Pinpoint the cell where the given text exists, returning its [x, y] midpoint coordinate. 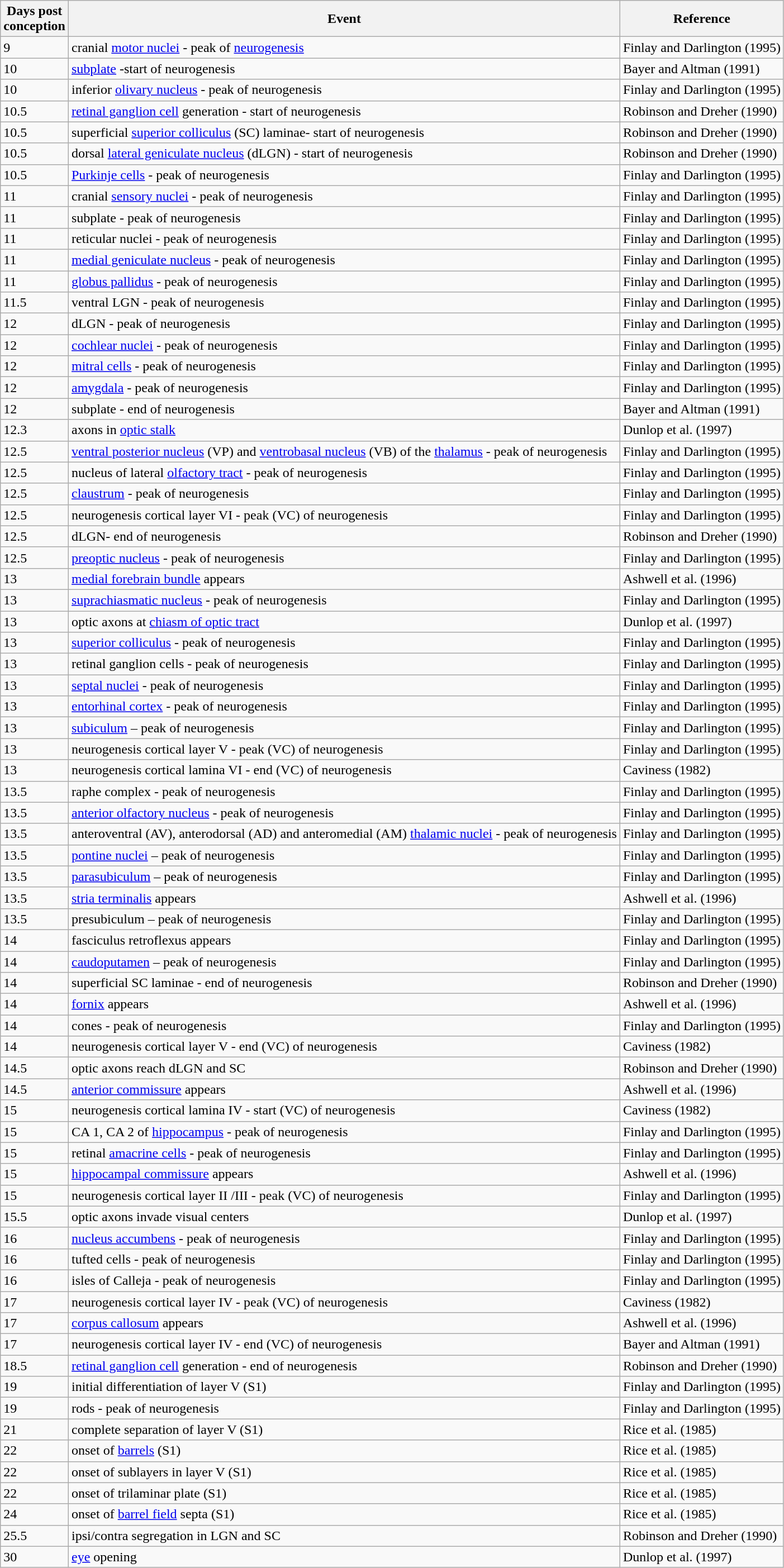
Purkinje cells - peak of neurogenesis [344, 175]
superficial superior colliculus (SC) laminae- start of neurogenesis [344, 132]
neurogenesis cortical layer V - end (VC) of neurogenesis [344, 1047]
Event [344, 19]
11.5 [35, 303]
entorhinal cortex - peak of neurogenesis [344, 707]
presubiculum – peak of neurogenesis [344, 919]
anterior commissure appears [344, 1089]
rods - peak of neurogenesis [344, 1408]
initial differentiation of layer V (S1) [344, 1387]
subplate - end of neurogenesis [344, 409]
parasubiculum – peak of neurogenesis [344, 876]
nucleus of lateral olfactory tract - peak of neurogenesis [344, 473]
anterior olfactory nucleus - peak of neurogenesis [344, 813]
optic axons invade visual centers [344, 1217]
stria terminalis appears [344, 898]
complete separation of layer V (S1) [344, 1429]
21 [35, 1429]
tufted cells - peak of neurogenesis [344, 1259]
reticular nuclei - peak of neurogenesis [344, 239]
hippocampal commissure appears [344, 1174]
onset of trilaminar plate (S1) [344, 1493]
neurogenesis cortical lamina IV - start (VC) of neurogenesis [344, 1111]
Reference [702, 19]
neurogenesis cortical layer IV - peak (VC) of neurogenesis [344, 1302]
globus pallidus - peak of neurogenesis [344, 281]
isles of Calleja - peak of neurogenesis [344, 1280]
pontine nuclei – peak of neurogenesis [344, 855]
optic axons reach dLGN and SC [344, 1068]
18.5 [35, 1366]
ventral LGN - peak of neurogenesis [344, 303]
30 [35, 1557]
retinal ganglion cell generation - end of neurogenesis [344, 1366]
inferior olivary nucleus - peak of neurogenesis [344, 90]
subplate - peak of neurogenesis [344, 217]
onset of barrel field septa (S1) [344, 1514]
24 [35, 1514]
15.5 [35, 1217]
corpus callosum appears [344, 1323]
12.3 [35, 430]
onset of barrels (S1) [344, 1451]
eye opening [344, 1557]
Days post conception [35, 19]
ventral posterior nucleus (VP) and ventrobasal nucleus (VB) of the thalamus - peak of neurogenesis [344, 451]
onset of sublayers in layer V (S1) [344, 1472]
neurogenesis cortical layer IV - end (VC) of neurogenesis [344, 1345]
subiculum – peak of neurogenesis [344, 728]
fasciculus retroflexus appears [344, 940]
retinal ganglion cell generation - start of neurogenesis [344, 111]
claustrum - peak of neurogenesis [344, 494]
neurogenesis cortical lamina VI - end (VC) of neurogenesis [344, 770]
nucleus accumbens - peak of neurogenesis [344, 1238]
superficial SC laminae - end of neurogenesis [344, 983]
cranial motor nuclei - peak of neurogenesis [344, 47]
25.5 [35, 1536]
retinal ganglion cells - peak of neurogenesis [344, 664]
anteroventral (AV), anterodorsal (AD) and anteromedial (AM) thalamic nuclei - peak of neurogenesis [344, 834]
raphe complex - peak of neurogenesis [344, 792]
9 [35, 47]
septal nuclei - peak of neurogenesis [344, 685]
neurogenesis cortical layer VI - peak (VC) of neurogenesis [344, 515]
CA 1, CA 2 of hippocampus - peak of neurogenesis [344, 1132]
medial geniculate nucleus - peak of neurogenesis [344, 260]
neurogenesis cortical layer II /III - peak (VC) of neurogenesis [344, 1195]
fornix appears [344, 1004]
retinal amacrine cells - peak of neurogenesis [344, 1153]
amygdala - peak of neurogenesis [344, 388]
cranial sensory nuclei - peak of neurogenesis [344, 196]
preoptic nucleus - peak of neurogenesis [344, 557]
ipsi/contra segregation in LGN and SC [344, 1536]
dLGN- end of neurogenesis [344, 536]
superior colliculus - peak of neurogenesis [344, 643]
neurogenesis cortical layer V - peak (VC) of neurogenesis [344, 749]
dorsal lateral geniculate nucleus (dLGN) - start of neurogenesis [344, 154]
medial forebrain bundle appears [344, 579]
dLGN - peak of neurogenesis [344, 324]
axons in optic stalk [344, 430]
subplate -start of neurogenesis [344, 69]
optic axons at chiasm of optic tract [344, 622]
mitral cells - peak of neurogenesis [344, 366]
cones - peak of neurogenesis [344, 1026]
cochlear nuclei - peak of neurogenesis [344, 345]
suprachiasmatic nucleus - peak of neurogenesis [344, 600]
caudoputamen – peak of neurogenesis [344, 961]
